Identify which cell holds the provided text, then report its (X, Y) central coordinate. 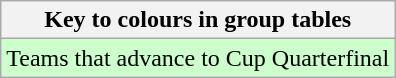
Teams that advance to Cup Quarterfinal (198, 58)
Key to colours in group tables (198, 20)
